Locate the cell with the specified text and output its [x, y] center coordinate. 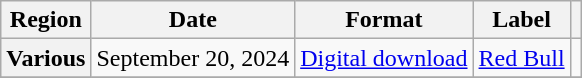
Various [46, 58]
Date [193, 20]
Red Bull [522, 58]
Format [384, 20]
September 20, 2024 [193, 58]
Label [522, 20]
Region [46, 20]
Digital download [384, 58]
